Capture the cell that displays the provided text and extract its (X, Y) central coordinate. 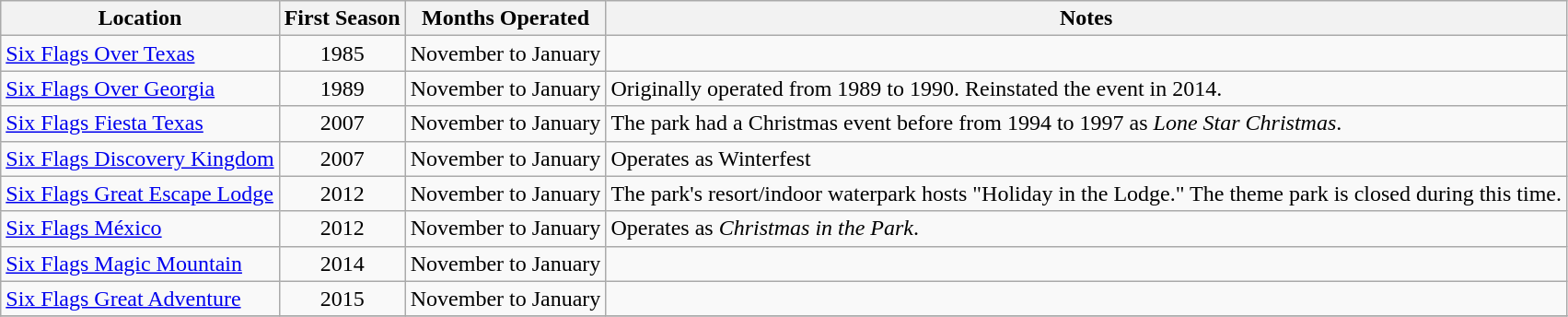
2014 (343, 264)
Six Flags Magic Mountain (140, 264)
Six Flags Great Adventure (140, 299)
Six Flags México (140, 229)
2015 (343, 299)
The park's resort/indoor waterpark hosts "Holiday in the Lodge." The theme park is closed during this time. (1086, 194)
Operates as Christmas in the Park. (1086, 229)
Six Flags Great Escape Lodge (140, 194)
Six Flags Over Georgia (140, 88)
Location (140, 18)
The park had a Christmas event before from 1994 to 1997 as Lone Star Christmas. (1086, 123)
Six Flags Discovery Kingdom (140, 158)
Months Operated (505, 18)
1985 (343, 53)
Six Flags Over Texas (140, 53)
Six Flags Fiesta Texas (140, 123)
Notes (1086, 18)
Operates as Winterfest (1086, 158)
1989 (343, 88)
Originally operated from 1989 to 1990. Reinstated the event in 2014. (1086, 88)
First Season (343, 18)
